From the cell containing the given text, extract its center point as [x, y] coordinate. 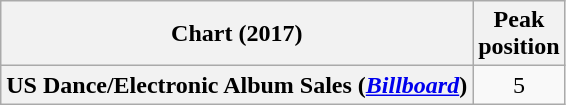
5 [519, 85]
US Dance/Electronic Album Sales (Billboard) [237, 85]
Peakposition [519, 34]
Chart (2017) [237, 34]
